Extract the [x, y] coordinate from the center of the cell holding the provided text.  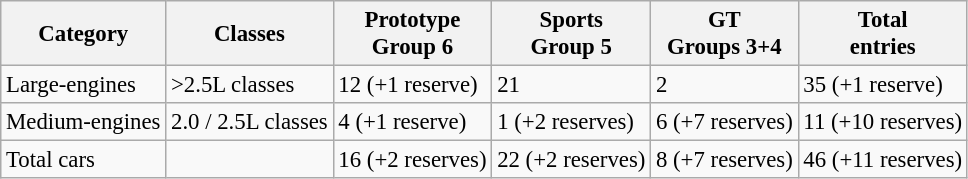
22 (+2 reserves) [572, 160]
>2.5L classes [250, 85]
GTGroups 3+4 [724, 34]
Total cars [84, 160]
6 (+7 reserves) [724, 122]
Totalentries [882, 34]
2 [724, 85]
Category [84, 34]
1 (+2 reserves) [572, 122]
SportsGroup 5 [572, 34]
8 (+7 reserves) [724, 160]
Large-engines [84, 85]
16 (+2 reserves) [412, 160]
11 (+10 reserves) [882, 122]
4 (+1 reserve) [412, 122]
46 (+11 reserves) [882, 160]
Medium-engines [84, 122]
35 (+1 reserve) [882, 85]
2.0 / 2.5L classes [250, 122]
12 (+1 reserve) [412, 85]
21 [572, 85]
PrototypeGroup 6 [412, 34]
Classes [250, 34]
